From the cell containing the given text, extract its center point as [x, y] coordinate. 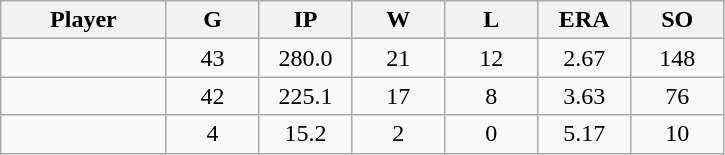
225.1 [306, 96]
G [212, 20]
76 [678, 96]
15.2 [306, 134]
17 [398, 96]
4 [212, 134]
12 [492, 58]
8 [492, 96]
21 [398, 58]
2 [398, 134]
Player [84, 20]
280.0 [306, 58]
3.63 [584, 96]
SO [678, 20]
10 [678, 134]
IP [306, 20]
L [492, 20]
5.17 [584, 134]
43 [212, 58]
148 [678, 58]
ERA [584, 20]
42 [212, 96]
0 [492, 134]
W [398, 20]
2.67 [584, 58]
